Locate the cell with the specified text and output its (X, Y) center coordinate. 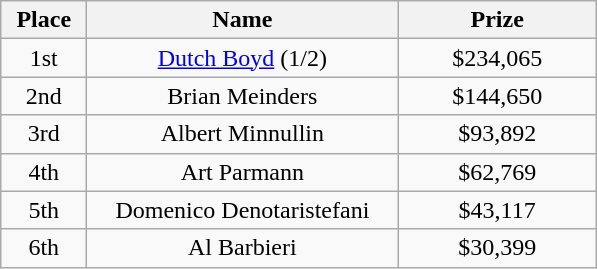
Prize (498, 20)
$62,769 (498, 172)
$30,399 (498, 248)
$93,892 (498, 134)
3rd (44, 134)
$43,117 (498, 210)
Name (242, 20)
Albert Minnullin (242, 134)
$234,065 (498, 58)
Al Barbieri (242, 248)
Dutch Boyd (1/2) (242, 58)
1st (44, 58)
2nd (44, 96)
$144,650 (498, 96)
4th (44, 172)
Domenico Denotaristefani (242, 210)
Art Parmann (242, 172)
5th (44, 210)
6th (44, 248)
Brian Meinders (242, 96)
Place (44, 20)
